For the text-containing cell, return its midpoint in [X, Y] coordinate format. 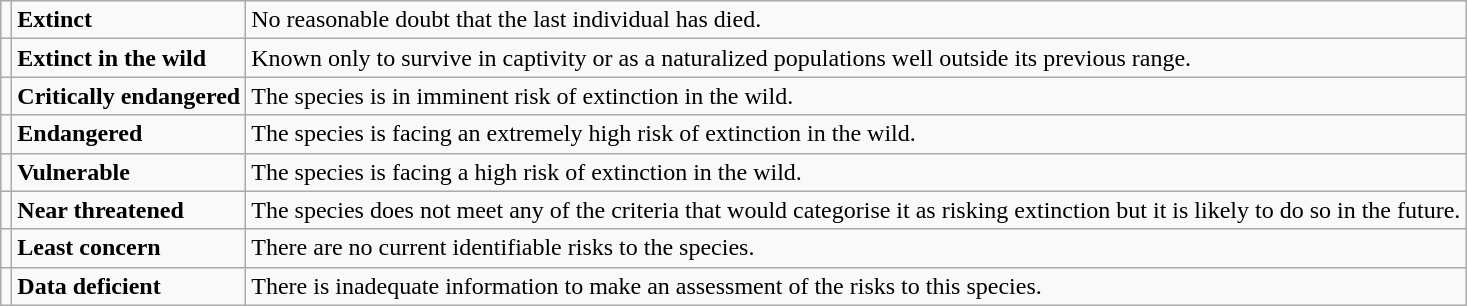
Extinct [129, 20]
Extinct in the wild [129, 58]
Endangered [129, 134]
The species is in imminent risk of extinction in the wild. [856, 96]
The species is facing an extremely high risk of extinction in the wild. [856, 134]
Data deficient [129, 286]
Known only to survive in captivity or as a naturalized populations well outside its previous range. [856, 58]
There is inadequate information to make an assessment of the risks to this species. [856, 286]
Vulnerable [129, 172]
The species is facing a high risk of extinction in the wild. [856, 172]
Near threatened [129, 210]
The species does not meet any of the criteria that would categorise it as risking extinction but it is likely to do so in the future. [856, 210]
Least concern [129, 248]
There are no current identifiable risks to the species. [856, 248]
No reasonable doubt that the last individual has died. [856, 20]
Critically endangered [129, 96]
